Scan for the cell matching the given text and deliver its [X, Y] coordinate at center. 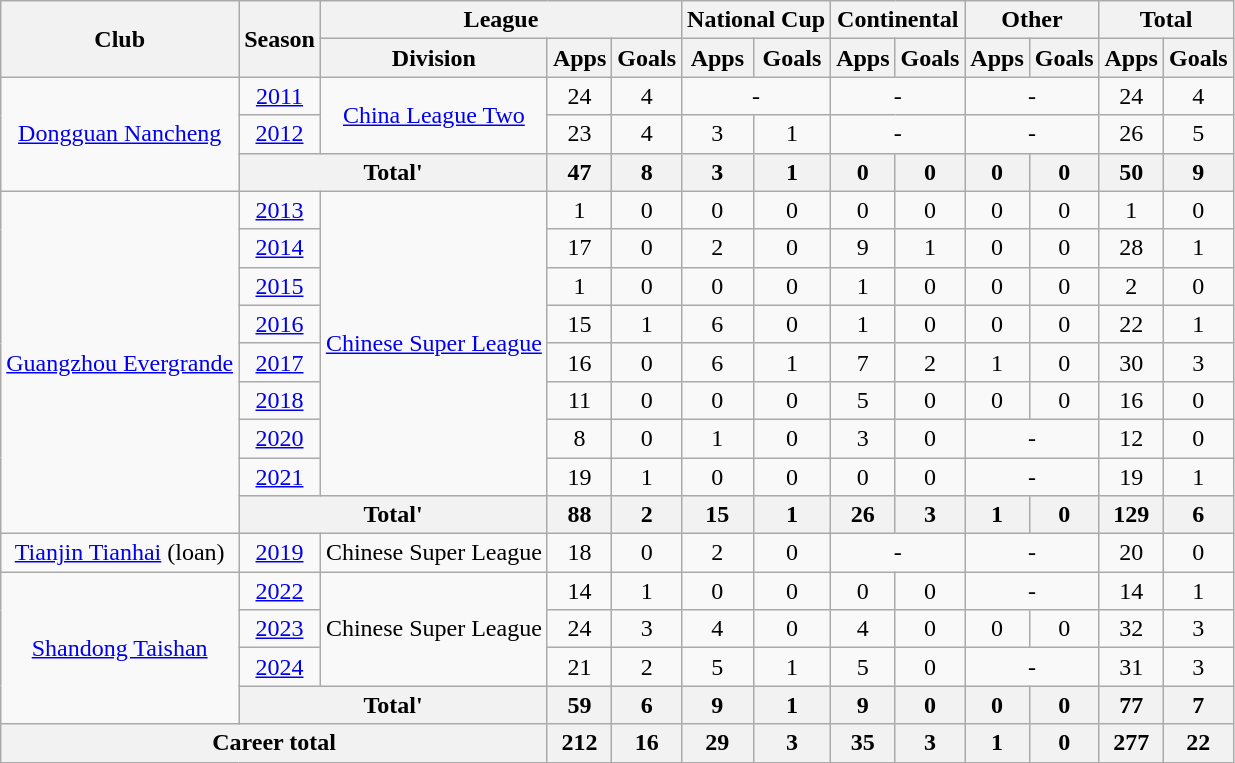
2011 [280, 96]
31 [1131, 667]
Shandong Taishan [120, 648]
50 [1131, 172]
21 [579, 667]
29 [718, 743]
2019 [280, 553]
Continental [898, 20]
47 [579, 172]
Other [1032, 20]
2017 [280, 362]
2022 [280, 591]
2012 [280, 134]
12 [1131, 438]
17 [579, 248]
2021 [280, 477]
77 [1131, 705]
59 [579, 705]
Guangzhou Evergrande [120, 362]
35 [863, 743]
23 [579, 134]
Total [1166, 20]
Career total [274, 743]
2024 [280, 667]
National Cup [756, 20]
30 [1131, 362]
China League Two [434, 115]
Division [434, 58]
Dongguan Nancheng [120, 134]
Club [120, 39]
2013 [280, 210]
28 [1131, 248]
2018 [280, 400]
2016 [280, 324]
2023 [280, 629]
18 [579, 553]
32 [1131, 629]
2020 [280, 438]
League [500, 20]
Season [280, 39]
212 [579, 743]
Tianjin Tianhai (loan) [120, 553]
88 [579, 515]
277 [1131, 743]
2014 [280, 248]
129 [1131, 515]
2015 [280, 286]
11 [579, 400]
20 [1131, 553]
